Find where the given text appears and provide that cell's center as [x, y] coordinate. 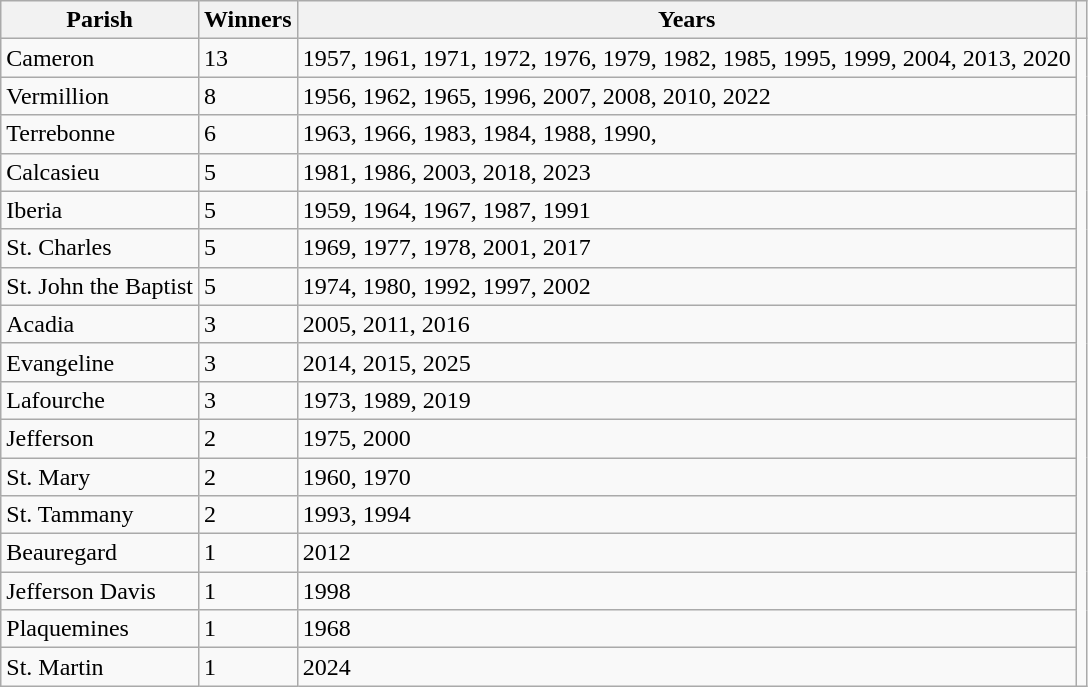
Years [686, 20]
Calcasieu [100, 172]
1973, 1989, 2019 [686, 400]
Beauregard [100, 553]
1957, 1961, 1971, 1972, 1976, 1979, 1982, 1985, 1995, 1999, 2004, 2013, 2020 [686, 58]
Jefferson [100, 438]
Winners [248, 20]
2014, 2015, 2025 [686, 362]
St. Charles [100, 248]
Terrebonne [100, 134]
2005, 2011, 2016 [686, 324]
Plaquemines [100, 629]
Iberia [100, 210]
13 [248, 58]
1956, 1962, 1965, 1996, 2007, 2008, 2010, 2022 [686, 96]
Parish [100, 20]
St. John the Baptist [100, 286]
2024 [686, 667]
1969, 1977, 1978, 2001, 2017 [686, 248]
Vermillion [100, 96]
St. Martin [100, 667]
1975, 2000 [686, 438]
1959, 1964, 1967, 1987, 1991 [686, 210]
1998 [686, 591]
Acadia [100, 324]
6 [248, 134]
8 [248, 96]
Lafourche [100, 400]
St. Mary [100, 477]
1968 [686, 629]
2012 [686, 553]
1963, 1966, 1983, 1984, 1988, 1990, [686, 134]
1960, 1970 [686, 477]
Evangeline [100, 362]
Jefferson Davis [100, 591]
1993, 1994 [686, 515]
Cameron [100, 58]
1974, 1980, 1992, 1997, 2002 [686, 286]
St. Tammany [100, 515]
1981, 1986, 2003, 2018, 2023 [686, 172]
